Extract the [x, y] coordinate from the center of the cell holding the provided text.  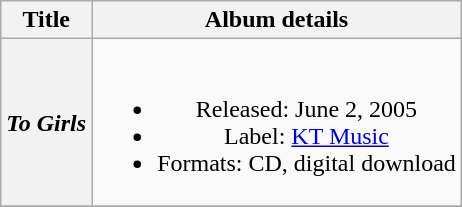
Title [46, 20]
Released: June 2, 2005Label: KT MusicFormats: CD, digital download [277, 122]
Album details [277, 20]
To Girls [46, 122]
